Output the [X, Y] coordinate of the center of the cell containing the given text.  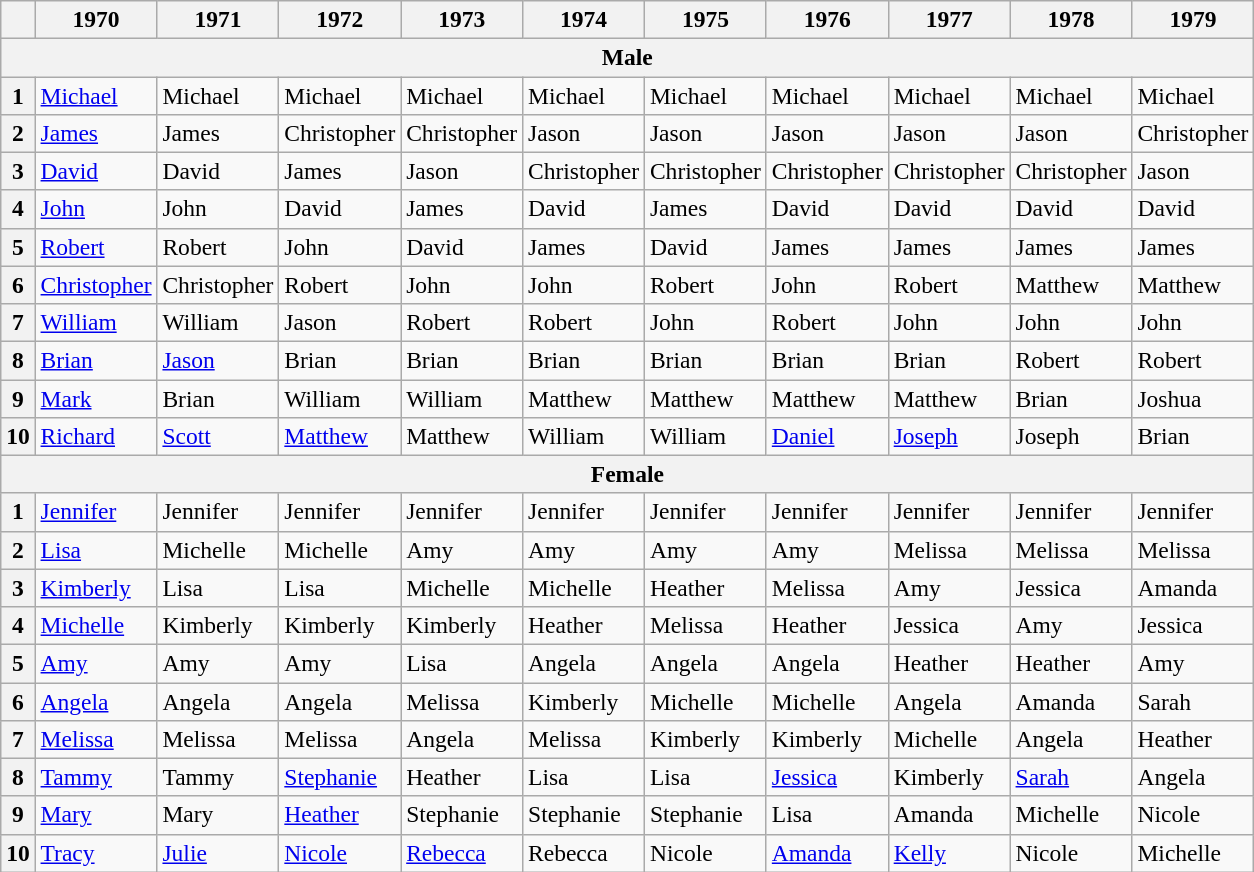
1975 [706, 19]
1970 [96, 19]
1979 [1193, 19]
1973 [462, 19]
Julie [218, 853]
1972 [340, 19]
1974 [584, 19]
Male [628, 57]
Kelly [949, 853]
Scott [218, 436]
1971 [218, 19]
Mark [96, 398]
1977 [949, 19]
1976 [827, 19]
Female [628, 474]
Richard [96, 436]
Tracy [96, 853]
Daniel [827, 436]
1978 [1071, 19]
Joshua [1193, 398]
